Search for the cell housing the specified text and yield its [x, y] center coordinate. 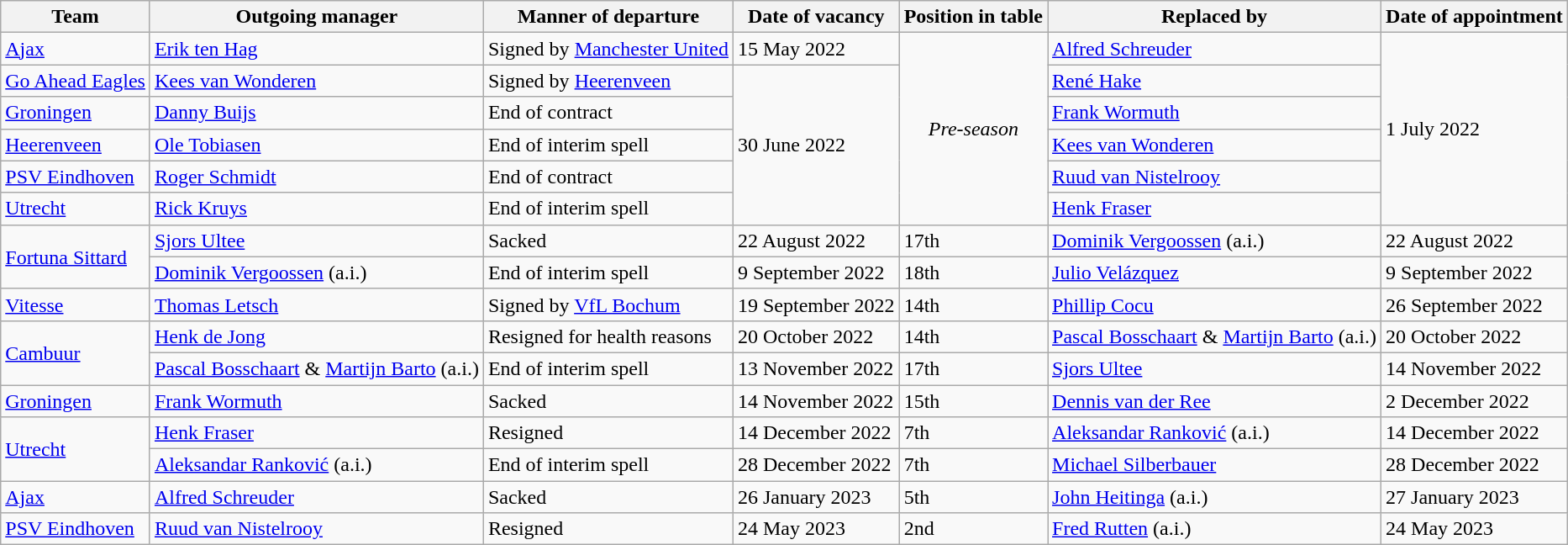
Fortuna Sittard [76, 257]
Roger Schmidt [316, 177]
Ole Tobiasen [316, 145]
Julio Velázquez [1215, 272]
Team [76, 17]
2 December 2022 [1475, 401]
19 September 2022 [816, 304]
Fred Rutten (a.i.) [1215, 529]
Heerenveen [76, 145]
Vitesse [76, 304]
26 January 2023 [816, 497]
26 September 2022 [1475, 304]
Henk de Jong [316, 336]
Michael Silberbauer [1215, 465]
18th [973, 272]
Position in table [973, 17]
Signed by Manchester United [608, 49]
Date of vacancy [816, 17]
30 June 2022 [816, 145]
Go Ahead Eagles [76, 81]
13 November 2022 [816, 368]
Signed by Heerenveen [608, 81]
Rick Kruys [316, 209]
Dennis van der Ree [1215, 401]
Signed by VfL Bochum [608, 304]
Danny Buijs [316, 113]
Date of appointment [1475, 17]
Manner of departure [608, 17]
Phillip Cocu [1215, 304]
John Heitinga (a.i.) [1215, 497]
Cambuur [76, 352]
15 May 2022 [816, 49]
Erik ten Hag [316, 49]
27 January 2023 [1475, 497]
15th [973, 401]
Resigned for health reasons [608, 336]
Outgoing manager [316, 17]
Replaced by [1215, 17]
Pre-season [973, 129]
1 July 2022 [1475, 129]
5th [973, 497]
René Hake [1215, 81]
2nd [973, 529]
Thomas Letsch [316, 304]
